Find where the given text appears and provide that cell's center as [x, y] coordinate. 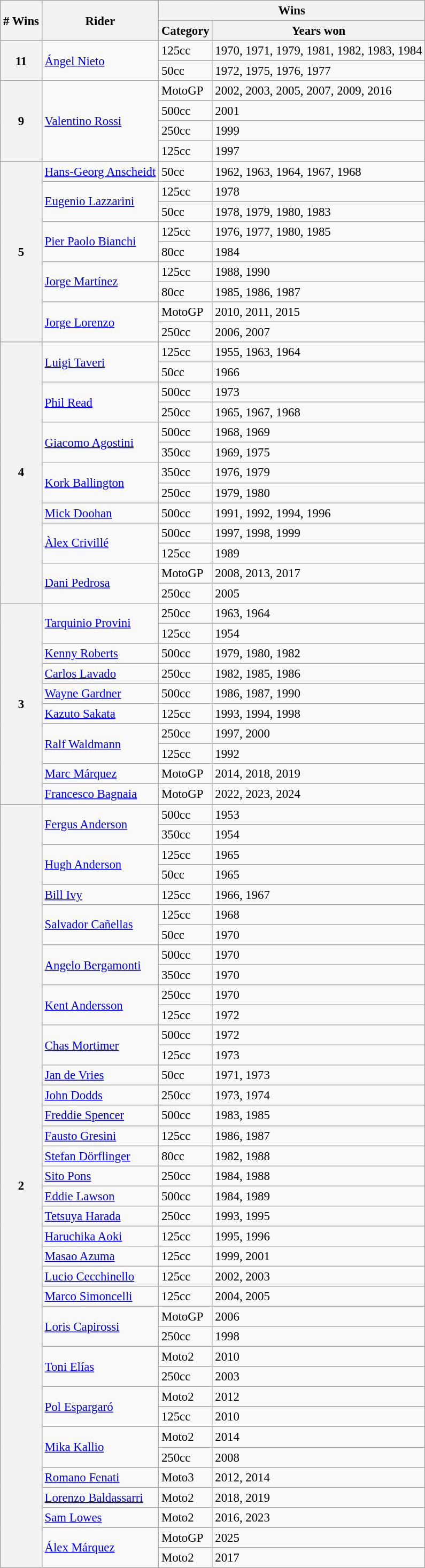
2001 [319, 111]
Pier Paolo Bianchi [100, 242]
1966 [319, 372]
Eugenio Lazzarini [100, 201]
Fausto Gresini [100, 1136]
1999 [319, 131]
Toni Elías [100, 1367]
Tetsuya Harada [100, 1216]
# Wins [21, 20]
Lorenzo Baldassarri [100, 1497]
Álex Márquez [100, 1548]
1989 [319, 553]
Chas Mortimer [100, 1045]
1979, 1980 [319, 493]
Jan de Vries [100, 1075]
1997, 2000 [319, 734]
4 [21, 472]
Romano Fenati [100, 1477]
1968, 1969 [319, 432]
2016, 2023 [319, 1517]
Phil Read [100, 402]
9 [21, 121]
1962, 1963, 1964, 1967, 1968 [319, 172]
2004, 2005 [319, 1297]
1972, 1975, 1976, 1977 [319, 71]
Moto3 [186, 1477]
Jorge Martínez [100, 282]
Valentino Rossi [100, 121]
Tarquinio Provini [100, 623]
Àlex Crivillé [100, 543]
Carlos Lavado [100, 674]
Ángel Nieto [100, 61]
Lucio Cecchinello [100, 1276]
1970, 1971, 1979, 1981, 1982, 1983, 1984 [319, 51]
2017 [319, 1558]
Loris Capirossi [100, 1326]
Salvador Cañellas [100, 925]
2008, 2013, 2017 [319, 573]
Mika Kallio [100, 1447]
1968 [319, 915]
Dani Pedrosa [100, 584]
Sam Lowes [100, 1517]
2002, 2003, 2005, 2007, 2009, 2016 [319, 91]
1982, 1985, 1986 [319, 674]
Masao Azuma [100, 1256]
2025 [319, 1538]
1955, 1963, 1964 [319, 352]
3 [21, 704]
2014 [319, 1437]
Hans-Georg Anscheidt [100, 172]
Kenny Roberts [100, 654]
Eddie Lawson [100, 1196]
Years won [319, 31]
2018, 2019 [319, 1497]
Haruchika Aoki [100, 1236]
Giacomo Agostini [100, 443]
1993, 1994, 1998 [319, 714]
1973, 1974 [319, 1096]
1988, 1990 [319, 272]
11 [21, 61]
Marco Simoncelli [100, 1297]
Category [186, 31]
2006, 2007 [319, 332]
1986, 1987 [319, 1136]
1991, 1992, 1994, 1996 [319, 513]
2012 [319, 1397]
1984, 1989 [319, 1196]
1953 [319, 814]
John Dodds [100, 1096]
Luigi Taveri [100, 362]
1965, 1967, 1968 [319, 413]
2002, 2003 [319, 1276]
1978, 1979, 1980, 1983 [319, 212]
Wins [292, 11]
1997, 1998, 1999 [319, 533]
Rider [100, 20]
2014, 2018, 2019 [319, 774]
Hugh Anderson [100, 865]
Kork Ballington [100, 483]
1985, 1986, 1987 [319, 292]
1983, 1985 [319, 1116]
2006 [319, 1317]
2005 [319, 593]
1993, 1995 [319, 1216]
1984, 1988 [319, 1176]
Pol Espargaró [100, 1407]
Bill Ivy [100, 895]
Stefan Dörflinger [100, 1156]
1966, 1967 [319, 895]
Jorge Lorenzo [100, 322]
1984 [319, 252]
1963, 1964 [319, 614]
Mick Doohan [100, 513]
2 [21, 1186]
1978 [319, 191]
2008 [319, 1457]
2022, 2023, 2024 [319, 794]
5 [21, 252]
2010, 2011, 2015 [319, 312]
Francesco Bagnaia [100, 794]
Ralf Waldmann [100, 744]
1982, 1988 [319, 1156]
Sito Pons [100, 1176]
2003 [319, 1377]
1995, 1996 [319, 1236]
1976, 1977, 1980, 1985 [319, 231]
Angelo Bergamonti [100, 965]
Kazuto Sakata [100, 714]
1997 [319, 151]
Fergus Anderson [100, 824]
1976, 1979 [319, 473]
1998 [319, 1337]
2012, 2014 [319, 1477]
1971, 1973 [319, 1075]
Wayne Gardner [100, 694]
1979, 1980, 1982 [319, 654]
Marc Márquez [100, 774]
1999, 2001 [319, 1256]
1969, 1975 [319, 453]
1986, 1987, 1990 [319, 694]
1992 [319, 754]
Freddie Spencer [100, 1116]
Kent Andersson [100, 1005]
